Extract the [x, y] coordinate from the center of the cell holding the provided text.  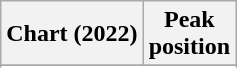
Chart (2022) [72, 34]
Peakposition [189, 34]
